Detect which cell encompasses the target text, then output its (X, Y) center coordinate. 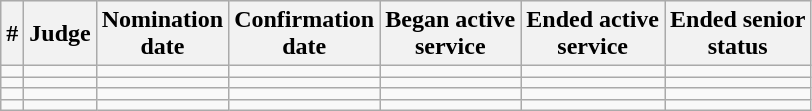
Confirmationdate (304, 34)
Judge (60, 34)
Ended activeservice (593, 34)
Began activeservice (450, 34)
Ended seniorstatus (737, 34)
# (12, 34)
Nominationdate (162, 34)
